Return the (x, y) coordinate for the center point of the cell that contains the specified text.  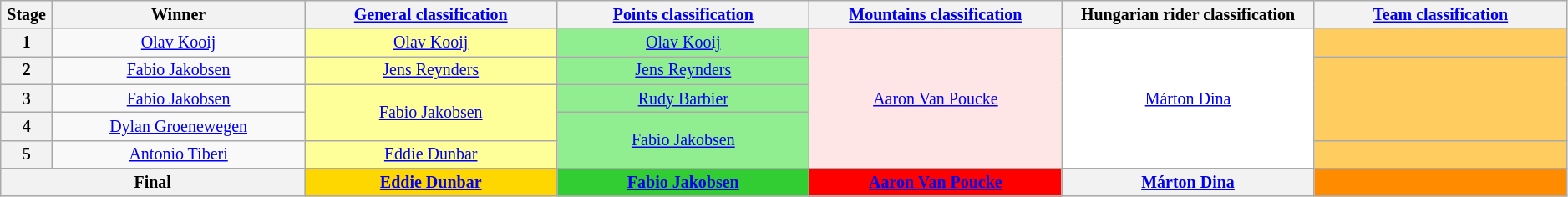
General classification (431, 15)
Dylan Groenewegen (179, 127)
Winner (179, 15)
Mountains classification (936, 15)
4 (27, 127)
Points classification (683, 15)
Final (153, 182)
Hungarian rider classification (1188, 15)
Team classification (1440, 15)
2 (27, 70)
3 (27, 98)
5 (27, 154)
Stage (27, 15)
Antonio Tiberi (179, 154)
1 (27, 43)
Rudy Barbier (683, 98)
